Return (X, Y) of the center of cell containing provided text 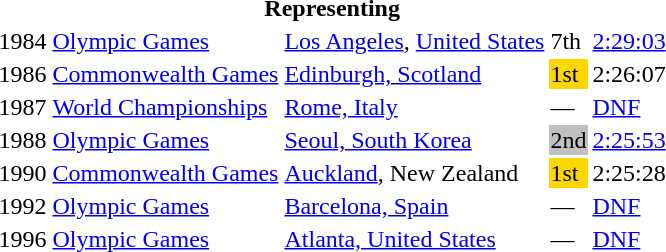
Los Angeles, United States (414, 41)
Edinburgh, Scotland (414, 74)
2nd (568, 140)
Seoul, South Korea (414, 140)
Barcelona, Spain (414, 206)
World Championships (166, 107)
7th (568, 41)
Auckland, New Zealand (414, 173)
Rome, Italy (414, 107)
